Search for the cell housing the specified text and yield its (x, y) center coordinate. 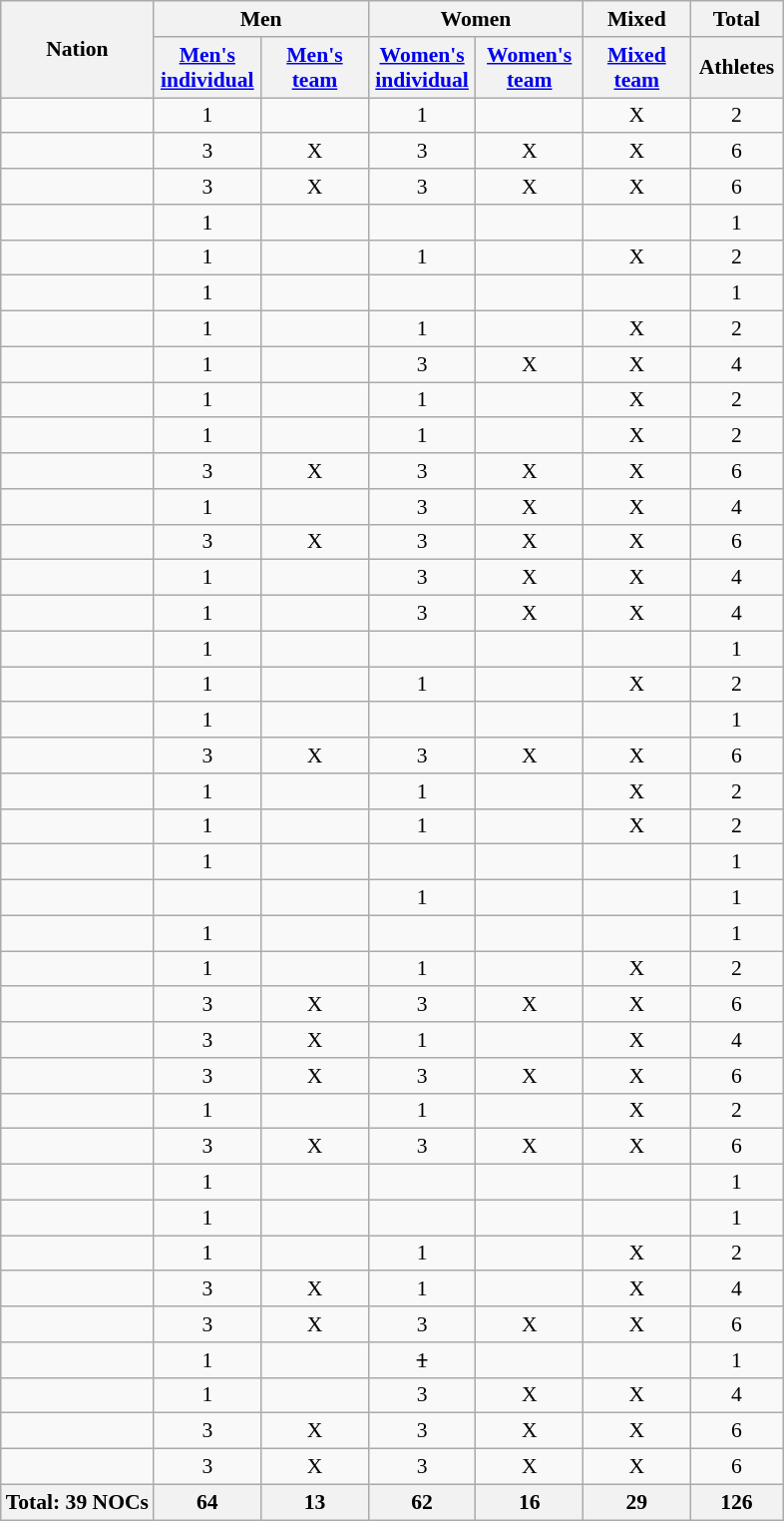
64 (207, 1502)
Women (475, 19)
Women's team (530, 68)
Men (261, 19)
Women's individual (422, 68)
62 (422, 1502)
16 (530, 1502)
Total (736, 19)
29 (637, 1502)
Mixed team (637, 68)
Athletes (736, 68)
Men's team (315, 68)
Total: 39 NOCs (78, 1502)
13 (315, 1502)
Nation (78, 50)
Men's individual (207, 68)
Mixed (637, 19)
126 (736, 1502)
